Find where the given text appears and provide that cell's center as [X, Y] coordinate. 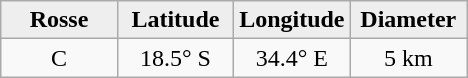
Longitude [292, 20]
5 km [408, 58]
Diameter [408, 20]
C [59, 58]
18.5° S [175, 58]
Latitude [175, 20]
34.4° E [292, 58]
Rosse [59, 20]
